Identify which cell holds the provided text, then report its (x, y) central coordinate. 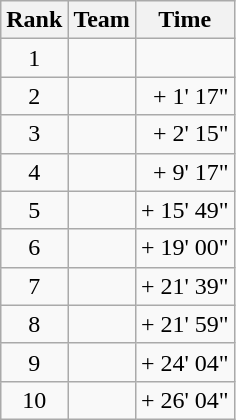
+ 19' 00" (184, 248)
8 (34, 324)
+ 15' 49" (184, 210)
7 (34, 286)
9 (34, 362)
10 (34, 400)
3 (34, 134)
+ 9' 17" (184, 172)
Rank (34, 20)
+ 21' 39" (184, 286)
+ 2' 15" (184, 134)
Team (102, 20)
+ 1' 17" (184, 96)
4 (34, 172)
1 (34, 58)
+ 24' 04" (184, 362)
2 (34, 96)
5 (34, 210)
6 (34, 248)
Time (184, 20)
+ 21' 59" (184, 324)
+ 26' 04" (184, 400)
